Scan for the cell matching the given text and deliver its [X, Y] coordinate at center. 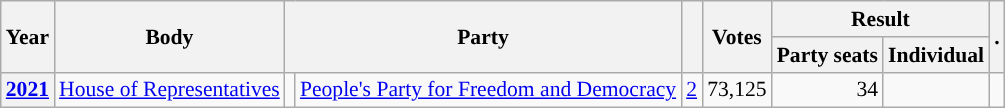
Body [170, 36]
Individual [936, 55]
Result [881, 19]
Year [28, 36]
People's Party for Freedom and Democracy [488, 90]
Votes [736, 36]
House of Representatives [170, 90]
Party seats [828, 55]
73,125 [736, 90]
2021 [28, 90]
34 [828, 90]
. [997, 36]
2 [692, 90]
Party [483, 36]
